Locate the cell with the specified text and output its (X, Y) center coordinate. 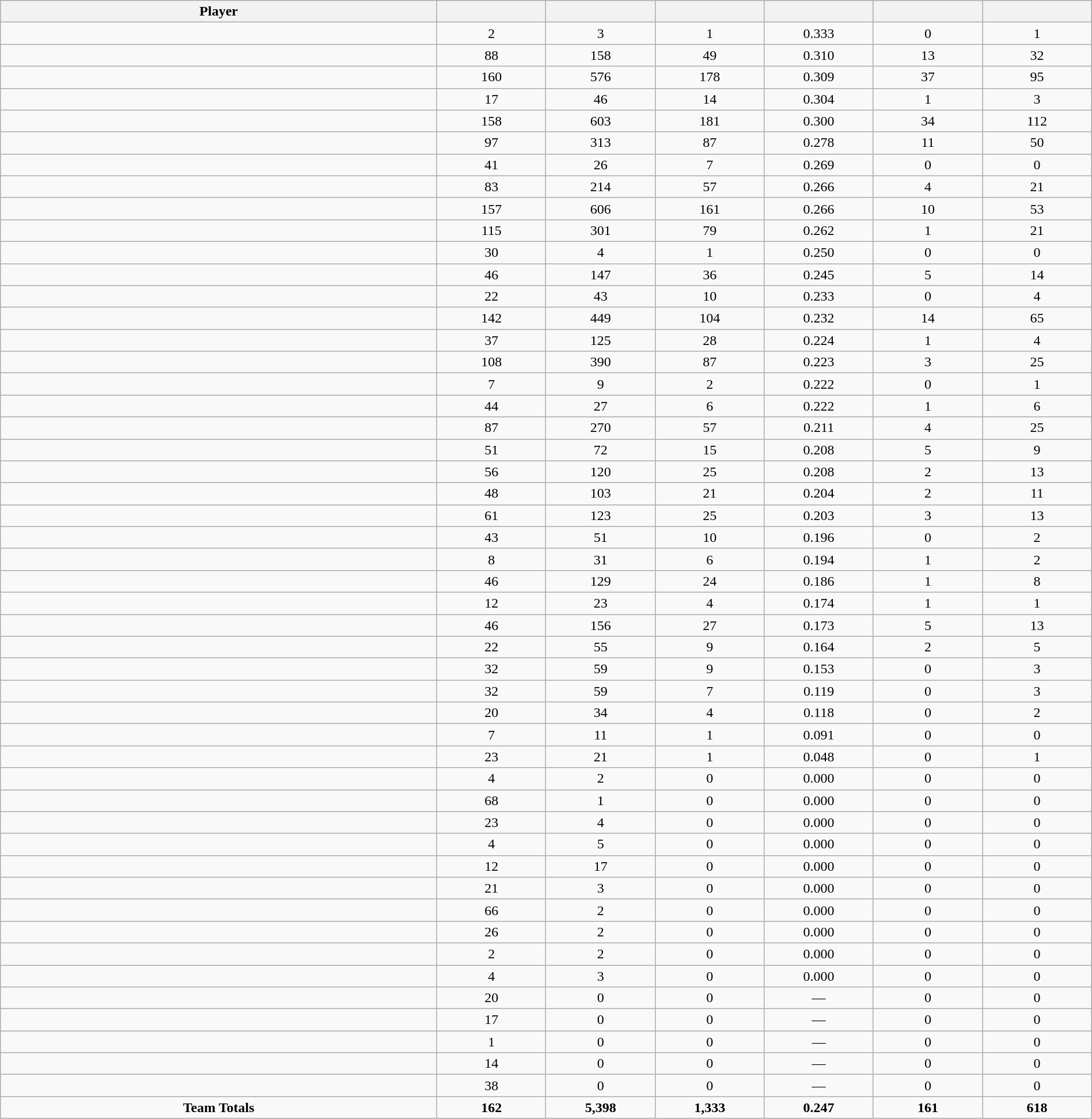
125 (600, 340)
147 (600, 275)
270 (600, 428)
606 (600, 208)
0.269 (819, 165)
Player (219, 12)
0.250 (819, 252)
28 (710, 340)
30 (492, 252)
0.309 (819, 77)
Team Totals (219, 1107)
112 (1037, 121)
15 (710, 450)
95 (1037, 77)
31 (600, 559)
129 (600, 581)
66 (492, 910)
0.310 (819, 55)
0.196 (819, 537)
79 (710, 230)
1,333 (710, 1107)
24 (710, 581)
576 (600, 77)
0.164 (819, 647)
301 (600, 230)
56 (492, 472)
53 (1037, 208)
104 (710, 318)
0.247 (819, 1107)
0.204 (819, 494)
103 (600, 494)
49 (710, 55)
44 (492, 406)
0.262 (819, 230)
0.223 (819, 362)
618 (1037, 1107)
115 (492, 230)
120 (600, 472)
0.224 (819, 340)
0.203 (819, 515)
313 (600, 143)
97 (492, 143)
88 (492, 55)
5,398 (600, 1107)
390 (600, 362)
41 (492, 165)
0.091 (819, 735)
0.174 (819, 603)
65 (1037, 318)
0.278 (819, 143)
0.186 (819, 581)
214 (600, 187)
123 (600, 515)
160 (492, 77)
36 (710, 275)
0.211 (819, 428)
0.232 (819, 318)
0.300 (819, 121)
157 (492, 208)
181 (710, 121)
108 (492, 362)
142 (492, 318)
50 (1037, 143)
0.118 (819, 713)
0.153 (819, 669)
0.173 (819, 625)
0.245 (819, 275)
0.333 (819, 33)
55 (600, 647)
0.233 (819, 297)
72 (600, 450)
449 (600, 318)
0.304 (819, 99)
178 (710, 77)
61 (492, 515)
0.048 (819, 757)
83 (492, 187)
0.119 (819, 691)
68 (492, 801)
162 (492, 1107)
156 (600, 625)
603 (600, 121)
0.194 (819, 559)
48 (492, 494)
38 (492, 1086)
